Scan for the cell matching the given text and deliver its (X, Y) coordinate at center. 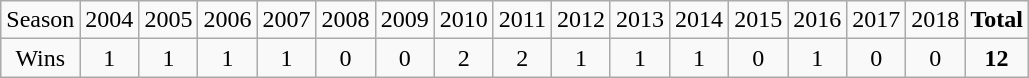
2008 (346, 20)
Season (40, 20)
2009 (404, 20)
2011 (522, 20)
2012 (580, 20)
2010 (464, 20)
2018 (936, 20)
2013 (640, 20)
2005 (168, 20)
2006 (228, 20)
Total (997, 20)
12 (997, 58)
2014 (700, 20)
2004 (110, 20)
2017 (876, 20)
2016 (818, 20)
2007 (286, 20)
Wins (40, 58)
2015 (758, 20)
